Capture the cell that displays the provided text and extract its [X, Y] central coordinate. 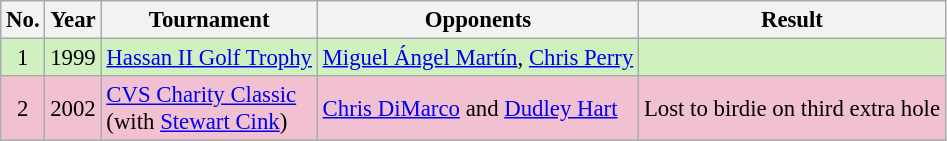
2002 [73, 108]
No. [23, 20]
Year [73, 20]
Hassan II Golf Trophy [209, 58]
Miguel Ángel Martín, Chris Perry [478, 58]
Result [792, 20]
1999 [73, 58]
CVS Charity Classic(with Stewart Cink) [209, 108]
1 [23, 58]
Opponents [478, 20]
Chris DiMarco and Dudley Hart [478, 108]
Lost to birdie on third extra hole [792, 108]
Tournament [209, 20]
2 [23, 108]
